Output the (X, Y) coordinate of the center of the cell containing the given text.  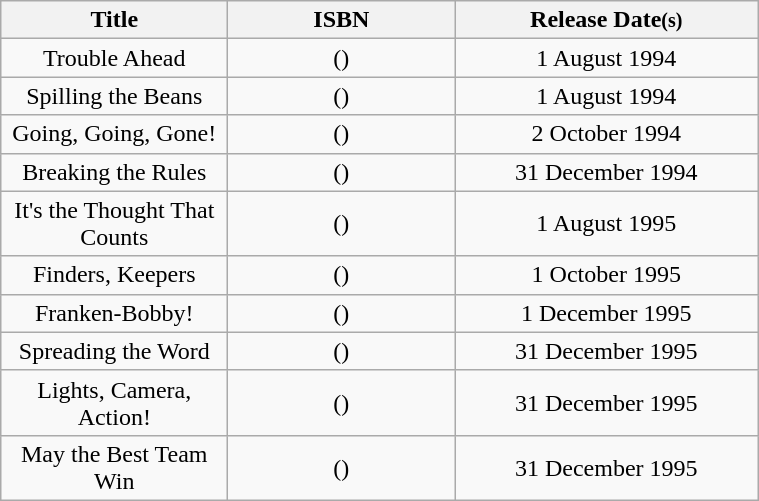
1 December 1995 (606, 313)
2 October 1994 (606, 134)
Lights, Camera, Action! (114, 402)
Franken-Bobby! (114, 313)
Trouble Ahead (114, 58)
Title (114, 20)
Breaking the Rules (114, 172)
Finders, Keepers (114, 275)
May the Best Team Win (114, 468)
ISBN (342, 20)
1 August 1995 (606, 224)
Spilling the Beans (114, 96)
Release Date(s) (606, 20)
Going, Going, Gone! (114, 134)
31 December 1994 (606, 172)
1 October 1995 (606, 275)
It's the Thought That Counts (114, 224)
Spreading the Word (114, 351)
